Scan for the cell matching the given text and deliver its [X, Y] coordinate at center. 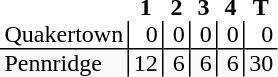
30 [261, 63]
Quakertown [64, 35]
12 [145, 63]
Pennridge [64, 63]
